For the text-containing cell, return its midpoint in [X, Y] coordinate format. 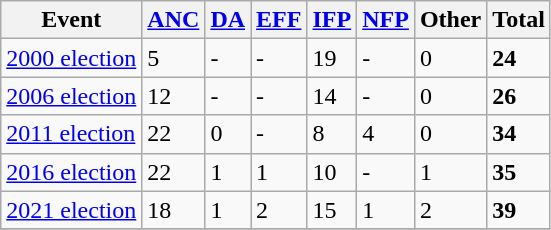
14 [332, 96]
15 [332, 210]
Event [72, 20]
2006 election [72, 96]
24 [519, 58]
2016 election [72, 172]
34 [519, 134]
2021 election [72, 210]
5 [174, 58]
Total [519, 20]
18 [174, 210]
EFF [279, 20]
NFP [386, 20]
IFP [332, 20]
39 [519, 210]
DA [228, 20]
2011 election [72, 134]
12 [174, 96]
10 [332, 172]
26 [519, 96]
ANC [174, 20]
19 [332, 58]
35 [519, 172]
Other [450, 20]
8 [332, 134]
4 [386, 134]
2000 election [72, 58]
